Provide the [x, y] coordinate of the cell's center where the given text is located.  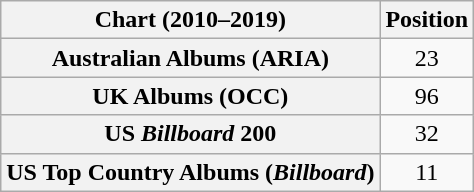
UK Albums (OCC) [190, 96]
Position [427, 20]
US Billboard 200 [190, 134]
11 [427, 172]
Australian Albums (ARIA) [190, 58]
96 [427, 96]
Chart (2010–2019) [190, 20]
23 [427, 58]
US Top Country Albums (Billboard) [190, 172]
32 [427, 134]
